For the text-containing cell, return its midpoint in (x, y) coordinate format. 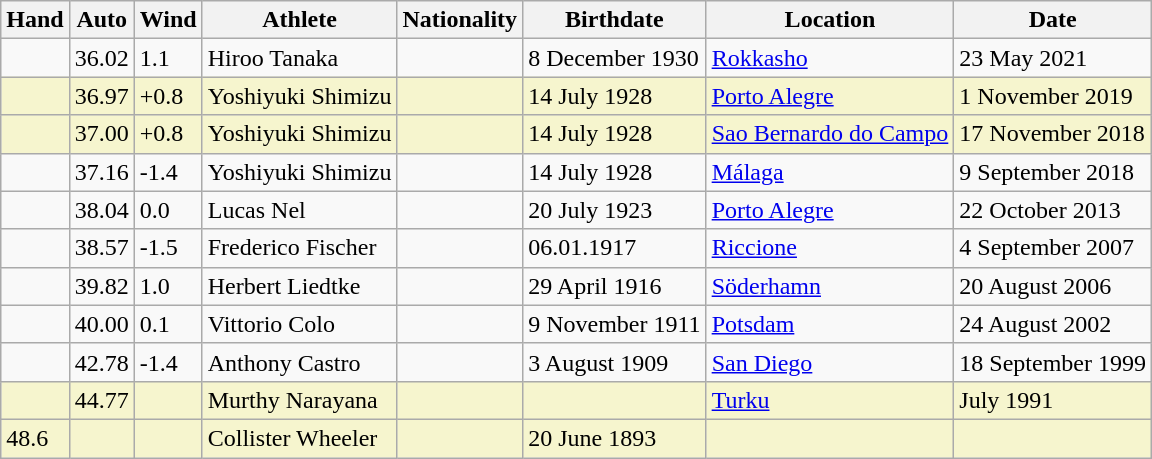
38.04 (102, 210)
Herbert Liedtke (300, 286)
Turku (830, 400)
48.6 (35, 438)
18 September 1999 (1053, 362)
29 April 1916 (614, 286)
Hand (35, 20)
Lucas Nel (300, 210)
Rokkasho (830, 58)
Wind (168, 20)
37.16 (102, 172)
20 June 1893 (614, 438)
9 September 2018 (1053, 172)
Birthdate (614, 20)
4 September 2007 (1053, 248)
06.01.1917 (614, 248)
San Diego (830, 362)
Sao Bernardo do Campo (830, 134)
40.00 (102, 324)
Frederico Fischer (300, 248)
3 August 1909 (614, 362)
24 August 2002 (1053, 324)
1 November 2019 (1053, 96)
20 July 1923 (614, 210)
0.0 (168, 210)
Auto (102, 20)
42.78 (102, 362)
23 May 2021 (1053, 58)
Murthy Narayana (300, 400)
Athlete (300, 20)
36.97 (102, 96)
Potsdam (830, 324)
Collister Wheeler (300, 438)
Location (830, 20)
44.77 (102, 400)
1.1 (168, 58)
Anthony Castro (300, 362)
July 1991 (1053, 400)
Vittorio Colo (300, 324)
Nationality (460, 20)
39.82 (102, 286)
Riccione (830, 248)
Málaga (830, 172)
22 October 2013 (1053, 210)
-1.5 (168, 248)
17 November 2018 (1053, 134)
38.57 (102, 248)
1.0 (168, 286)
20 August 2006 (1053, 286)
Date (1053, 20)
9 November 1911 (614, 324)
Söderhamn (830, 286)
8 December 1930 (614, 58)
Hiroo Tanaka (300, 58)
36.02 (102, 58)
37.00 (102, 134)
0.1 (168, 324)
